Output the [X, Y] coordinate of the center of the cell containing the given text.  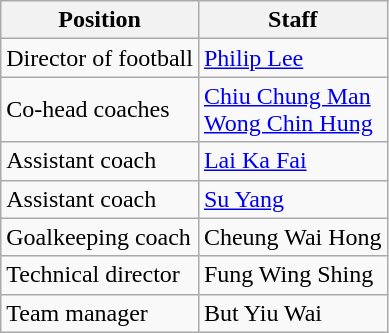
Director of football [100, 58]
But Yiu Wai [292, 313]
Fung Wing Shing [292, 275]
Team manager [100, 313]
Co-head coaches [100, 110]
Goalkeeping coach [100, 237]
Technical director [100, 275]
Lai Ka Fai [292, 161]
Philip Lee [292, 58]
Cheung Wai Hong [292, 237]
Chiu Chung Man Wong Chin Hung [292, 110]
Su Yang [292, 199]
Staff [292, 20]
Position [100, 20]
